Provide the [x, y] coordinate of the cell's center where the given text is located.  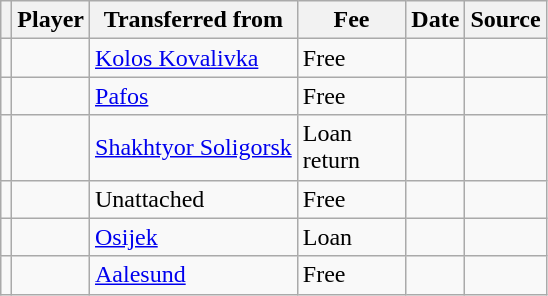
Source [506, 20]
Osijek [194, 237]
Kolos Kovalivka [194, 58]
Fee [352, 20]
Shakhtyor Soligorsk [194, 148]
Aalesund [194, 275]
Date [436, 20]
Transferred from [194, 20]
Loan return [352, 148]
Loan [352, 237]
Player [51, 20]
Unattached [194, 199]
Pafos [194, 96]
